Determine the [X, Y] coordinate at the center of the cell enclosing the given text.  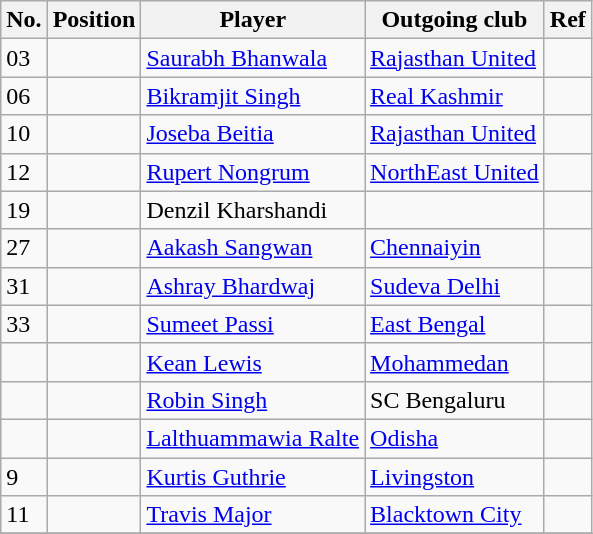
Lalthuammawia Ralte [253, 438]
Joseba Beitia [253, 134]
27 [24, 248]
Ashray Bhardwaj [253, 286]
Livingston [455, 477]
Robin Singh [253, 400]
Kurtis Guthrie [253, 477]
11 [24, 515]
12 [24, 172]
Position [94, 20]
9 [24, 477]
Outgoing club [455, 20]
Ref [568, 20]
Chennaiyin [455, 248]
SC Bengaluru [455, 400]
19 [24, 210]
31 [24, 286]
Blacktown City [455, 515]
Sumeet Passi [253, 324]
06 [24, 96]
Player [253, 20]
Real Kashmir [455, 96]
Aakash Sangwan [253, 248]
Saurabh Bhanwala [253, 58]
33 [24, 324]
03 [24, 58]
Kean Lewis [253, 362]
Rupert Nongrum [253, 172]
Denzil Kharshandi [253, 210]
Travis Major [253, 515]
Odisha [455, 438]
NorthEast United [455, 172]
East Bengal [455, 324]
No. [24, 20]
Bikramjit Singh [253, 96]
Sudeva Delhi [455, 286]
Mohammedan [455, 362]
10 [24, 134]
